Determine the [X, Y] coordinate at the center of the cell enclosing the given text.  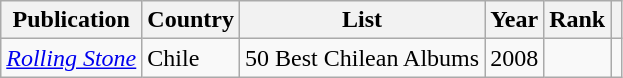
Rank [578, 20]
50 Best Chilean Albums [362, 58]
List [362, 20]
Publication [72, 20]
Year [514, 20]
2008 [514, 58]
Chile [191, 58]
Country [191, 20]
Rolling Stone [72, 58]
